From the cell containing the given text, extract its center point as [x, y] coordinate. 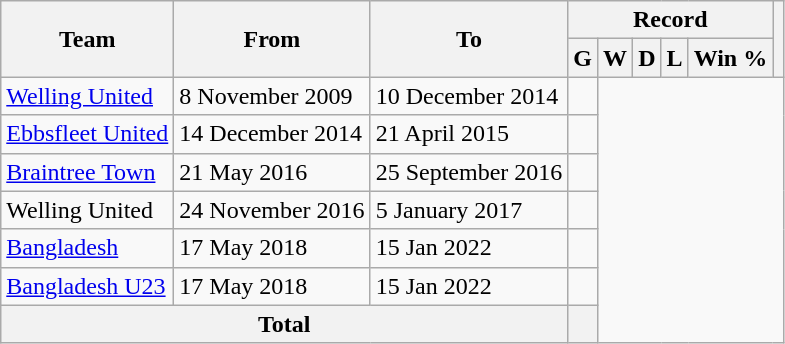
W [616, 58]
25 September 2016 [469, 172]
5 January 2017 [469, 210]
8 November 2009 [272, 96]
G [583, 58]
To [469, 39]
24 November 2016 [272, 210]
10 December 2014 [469, 96]
Braintree Town [88, 172]
Record [670, 20]
Bangladesh U23 [88, 286]
Bangladesh [88, 248]
Win % [730, 58]
Team [88, 39]
D [647, 58]
L [674, 58]
From [272, 39]
21 May 2016 [272, 172]
Total [284, 324]
Ebbsfleet United [88, 134]
14 December 2014 [272, 134]
21 April 2015 [469, 134]
